From the cell containing the given text, extract its center point as [x, y] coordinate. 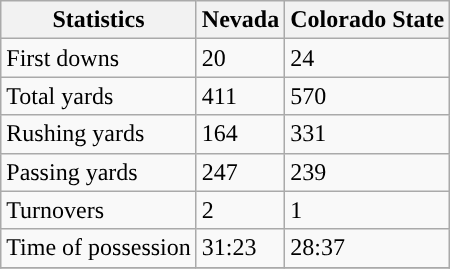
First downs [99, 58]
247 [240, 172]
Time of possession [99, 248]
Statistics [99, 20]
570 [368, 96]
1 [368, 210]
Rushing yards [99, 134]
Nevada [240, 20]
Turnovers [99, 210]
31:23 [240, 248]
28:37 [368, 248]
20 [240, 58]
24 [368, 58]
331 [368, 134]
164 [240, 134]
239 [368, 172]
2 [240, 210]
Passing yards [99, 172]
Total yards [99, 96]
411 [240, 96]
Colorado State [368, 20]
